Capture the cell that displays the provided text and extract its (x, y) central coordinate. 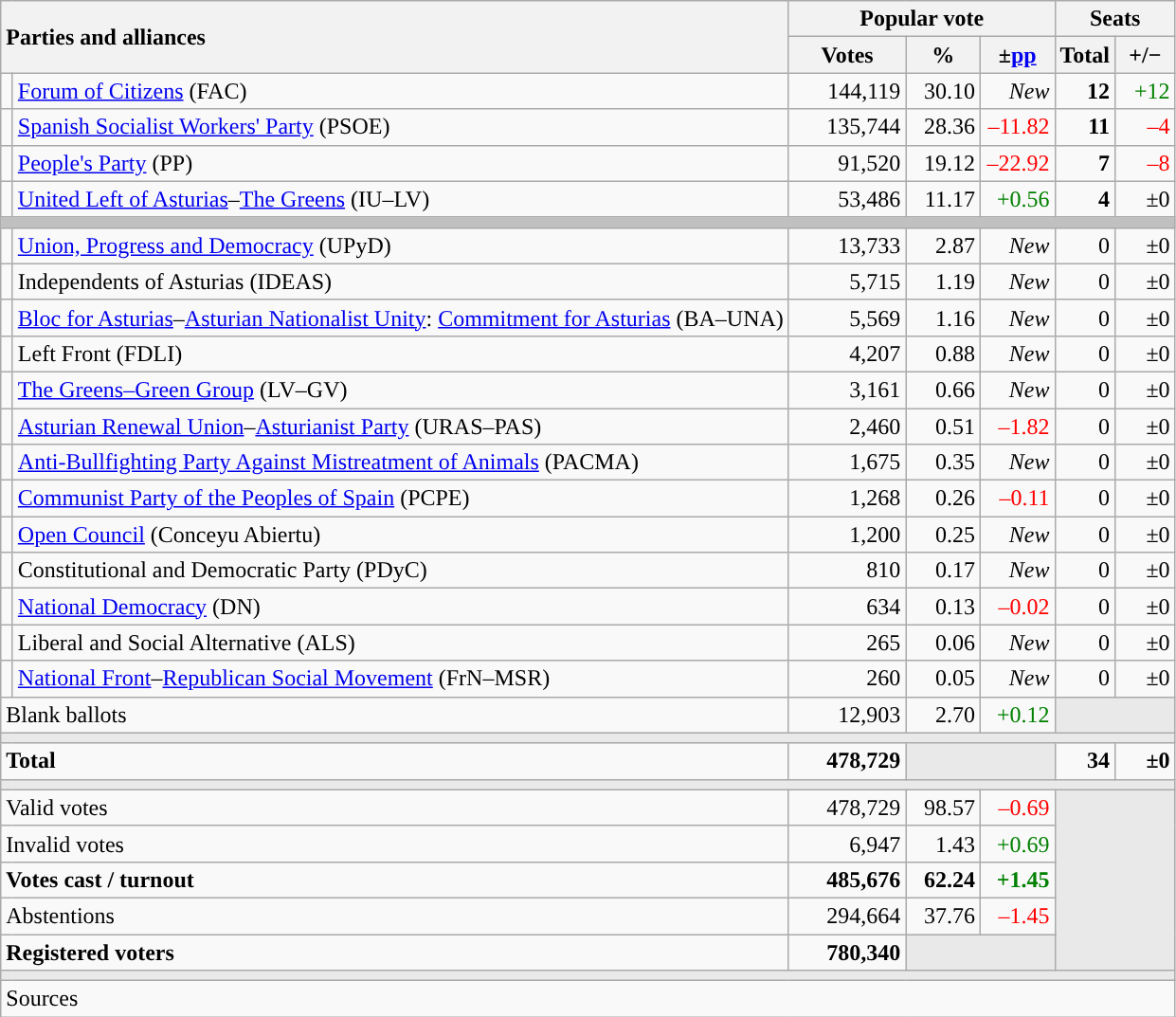
28.36 (944, 127)
Valid votes (395, 808)
12,903 (847, 715)
United Left of Asturias–The Greens (IU–LV) (400, 199)
Abstentions (395, 916)
–11.82 (1018, 127)
Left Front (FDLI) (400, 354)
144,119 (847, 91)
3,161 (847, 390)
±pp (1018, 55)
780,340 (847, 953)
Votes (847, 55)
5,569 (847, 318)
19.12 (944, 163)
–4 (1146, 127)
12 (1085, 91)
Open Council (Conceyu Abiertu) (400, 535)
+12 (1146, 91)
0.35 (944, 463)
Anti-Bullfighting Party Against Mistreatment of Animals (PACMA) (400, 463)
98.57 (944, 808)
Liberal and Social Alternative (ALS) (400, 643)
Seats (1114, 19)
Independents of Asturias (IDEAS) (400, 281)
5,715 (847, 281)
0.88 (944, 354)
Communist Party of the Peoples of Spain (PCPE) (400, 499)
Union, Progress and Democracy (UPyD) (400, 245)
34 (1085, 761)
Forum of Citizens (FAC) (400, 91)
–1.82 (1018, 426)
0.05 (944, 679)
4,207 (847, 354)
Votes cast / turnout (395, 880)
0.26 (944, 499)
53,486 (847, 199)
294,664 (847, 916)
–1.45 (1018, 916)
135,744 (847, 127)
0.06 (944, 643)
7 (1085, 163)
+1.45 (1018, 880)
People's Party (PP) (400, 163)
13,733 (847, 245)
–22.92 (1018, 163)
–0.11 (1018, 499)
National Front–Republican Social Movement (FrN–MSR) (400, 679)
0.17 (944, 571)
+0.56 (1018, 199)
91,520 (847, 163)
1.19 (944, 281)
0.25 (944, 535)
Blank ballots (395, 715)
Invalid votes (395, 844)
Registered voters (395, 953)
6,947 (847, 844)
37.76 (944, 916)
62.24 (944, 880)
Bloc for Asturias–Asturian Nationalist Unity: Commitment for Asturias (BA–UNA) (400, 318)
2.70 (944, 715)
The Greens–Green Group (LV–GV) (400, 390)
634 (847, 607)
4 (1085, 199)
1,268 (847, 499)
+/− (1146, 55)
0.13 (944, 607)
1.43 (944, 844)
0.66 (944, 390)
11.17 (944, 199)
1.16 (944, 318)
–8 (1146, 163)
30.10 (944, 91)
11 (1085, 127)
260 (847, 679)
Popular vote (921, 19)
2.87 (944, 245)
2,460 (847, 426)
+0.69 (1018, 844)
1,200 (847, 535)
Sources (588, 999)
1,675 (847, 463)
Spanish Socialist Workers' Party (PSOE) (400, 127)
Constitutional and Democratic Party (PDyC) (400, 571)
–0.69 (1018, 808)
Parties and alliances (395, 37)
–0.02 (1018, 607)
485,676 (847, 880)
0.51 (944, 426)
National Democracy (DN) (400, 607)
Asturian Renewal Union–Asturianist Party (URAS–PAS) (400, 426)
% (944, 55)
+0.12 (1018, 715)
265 (847, 643)
810 (847, 571)
